Return (x, y) of the center of cell containing provided text 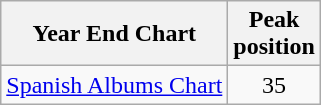
35 (274, 85)
Year End Chart (114, 34)
Peakposition (274, 34)
Spanish Albums Chart (114, 85)
